Locate the cell with the specified text and output its [X, Y] center coordinate. 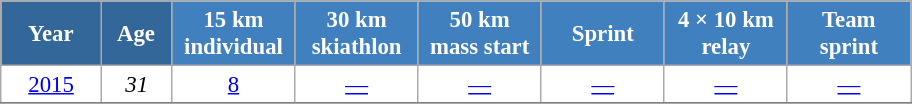
Team sprint [848, 34]
Year [52, 34]
2015 [52, 85]
8 [234, 85]
15 km individual [234, 34]
4 × 10 km relay [726, 34]
50 km mass start [480, 34]
Age [136, 34]
30 km skiathlon [356, 34]
Sprint [602, 34]
31 [136, 85]
